For the text-containing cell, return its midpoint in [X, Y] coordinate format. 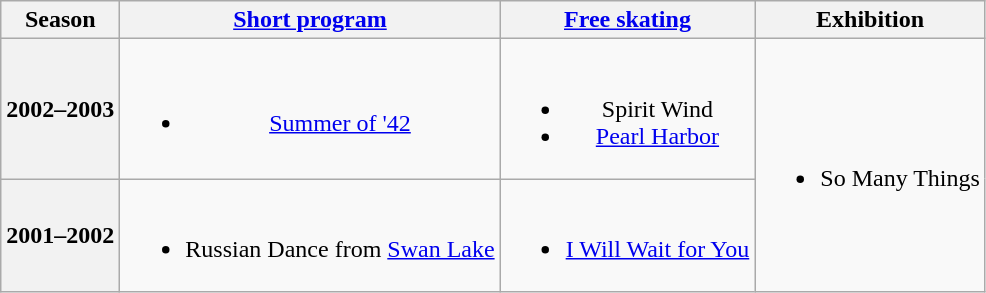
Exhibition [870, 20]
2001–2002 [60, 236]
2002–2003 [60, 109]
Free skating [628, 20]
So Many Things [870, 166]
I Will Wait for You [628, 236]
Season [60, 20]
Summer of '42 [310, 109]
Spirit Wind Pearl Harbor [628, 109]
Short program [310, 20]
Russian Dance from Swan Lake [310, 236]
